Locate the cell with the specified text and output its (x, y) center coordinate. 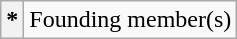
Founding member(s) (130, 20)
* (12, 20)
